Provide the (X, Y) coordinate of the cell's center where the given text is located.  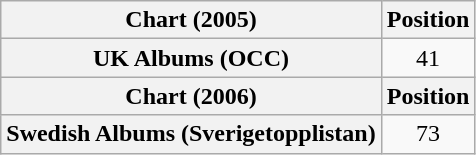
Swedish Albums (Sverigetopplistan) (191, 134)
41 (428, 58)
UK Albums (OCC) (191, 58)
Chart (2006) (191, 96)
Chart (2005) (191, 20)
73 (428, 134)
